Return [X, Y] of the center of cell containing provided text 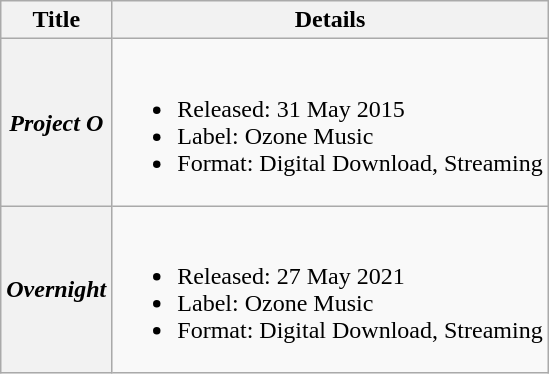
Details [330, 20]
Title [56, 20]
Released: 27 May 2021Label: Ozone MusicFormat: Digital Download, Streaming [330, 290]
Overnight [56, 290]
Project O [56, 122]
Released: 31 May 2015Label: Ozone MusicFormat: Digital Download, Streaming [330, 122]
